Detect which cell encompasses the target text, then output its [X, Y] center coordinate. 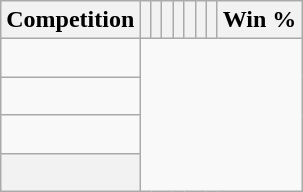
Win % [260, 20]
Competition [70, 20]
